Search for the cell housing the specified text and yield its [X, Y] center coordinate. 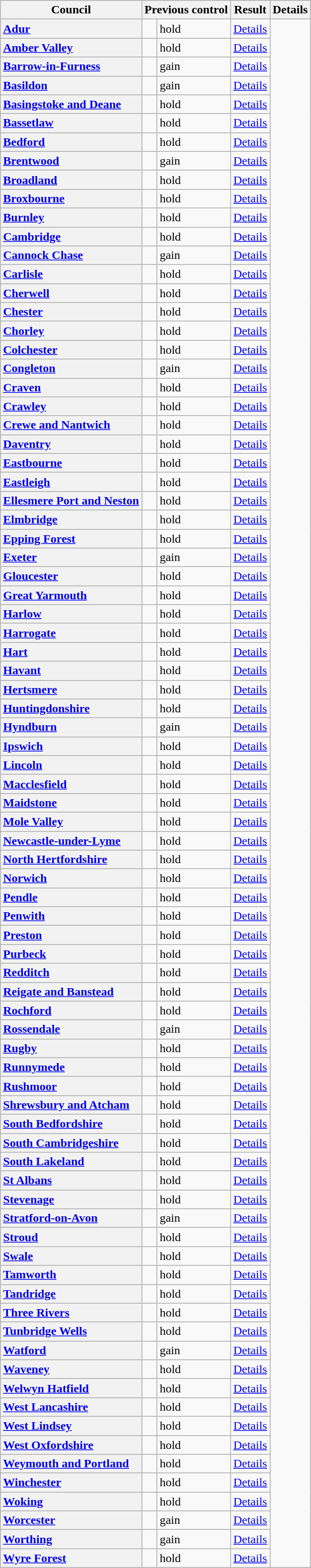
Shrewsbury and Atcham [72, 1105]
Council [72, 10]
Penwith [72, 916]
Macclesfield [72, 784]
Rushmoor [72, 1086]
Great Yarmouth [72, 595]
Cannock Chase [72, 255]
Huntingdonshire [72, 708]
Broadland [72, 180]
Purbeck [72, 954]
Basildon [72, 85]
Waveney [72, 1369]
Hyndburn [72, 727]
Result [250, 10]
Colchester [72, 350]
Swale [72, 1256]
St Albans [72, 1181]
Daventry [72, 444]
Norwich [72, 878]
North Hertfordshire [72, 860]
Watford [72, 1350]
Woking [72, 1502]
Brentwood [72, 161]
Stratford-on-Avon [72, 1218]
Runnymede [72, 1067]
West Lancashire [72, 1407]
Preston [72, 935]
West Oxfordshire [72, 1445]
Pendle [72, 897]
Rochford [72, 1010]
Carlisle [72, 274]
Crawley [72, 406]
Elmbridge [72, 519]
Eastbourne [72, 463]
Wyre Forest [72, 1558]
Tunbridge Wells [72, 1331]
Adur [72, 29]
Broxbourne [72, 198]
Craven [72, 387]
Previous control [186, 10]
Stevenage [72, 1199]
Cambridge [72, 237]
Havant [72, 671]
Bedford [72, 142]
Chester [72, 312]
Amber Valley [72, 48]
Exeter [72, 558]
Basingstoke and Deane [72, 104]
Congleton [72, 369]
Bassetlaw [72, 123]
Worcester [72, 1520]
Epping Forest [72, 538]
South Bedfordshire [72, 1124]
Harrogate [72, 633]
Redditch [72, 973]
Ellesmere Port and Neston [72, 501]
Harlow [72, 614]
Maidstone [72, 803]
Crewe and Nantwich [72, 425]
Ipswich [72, 746]
Barrow-in-Furness [72, 66]
Three Rivers [72, 1313]
Tandridge [72, 1294]
South Lakeland [72, 1162]
Weymouth and Portland [72, 1464]
Hertsmere [72, 690]
Rossendale [72, 1029]
Reigate and Banstead [72, 992]
Winchester [72, 1483]
Stroud [72, 1237]
Eastleigh [72, 482]
Cherwell [72, 293]
Hart [72, 652]
Welwyn Hatfield [72, 1388]
Worthing [72, 1539]
Rugby [72, 1048]
Chorley [72, 331]
West Lindsey [72, 1426]
Burnley [72, 217]
Gloucester [72, 576]
Tamworth [72, 1275]
South Cambridgeshire [72, 1142]
Newcastle-under-Lyme [72, 841]
Lincoln [72, 765]
Mole Valley [72, 821]
